Capture the cell that displays the provided text and extract its [x, y] central coordinate. 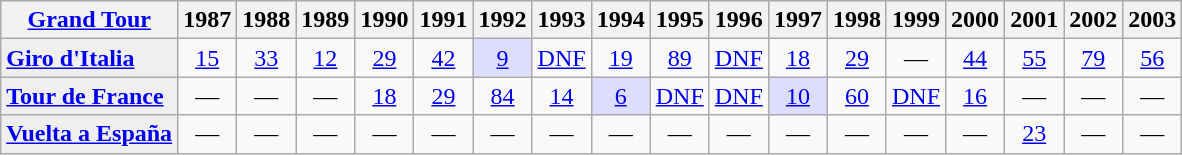
1991 [444, 20]
1996 [738, 20]
10 [798, 96]
2001 [1034, 20]
89 [680, 58]
23 [1034, 134]
84 [502, 96]
1994 [620, 20]
1997 [798, 20]
1988 [266, 20]
Giro d'Italia [90, 58]
1995 [680, 20]
1989 [326, 20]
1998 [856, 20]
2003 [1152, 20]
Grand Tour [90, 20]
19 [620, 58]
9 [502, 58]
56 [1152, 58]
1992 [502, 20]
15 [208, 58]
33 [266, 58]
1999 [916, 20]
Vuelta a España [90, 134]
1993 [562, 20]
2000 [976, 20]
16 [976, 96]
2002 [1094, 20]
Tour de France [90, 96]
44 [976, 58]
1990 [384, 20]
6 [620, 96]
42 [444, 58]
12 [326, 58]
1987 [208, 20]
55 [1034, 58]
79 [1094, 58]
60 [856, 96]
14 [562, 96]
